Detect which cell encompasses the target text, then output its (X, Y) center coordinate. 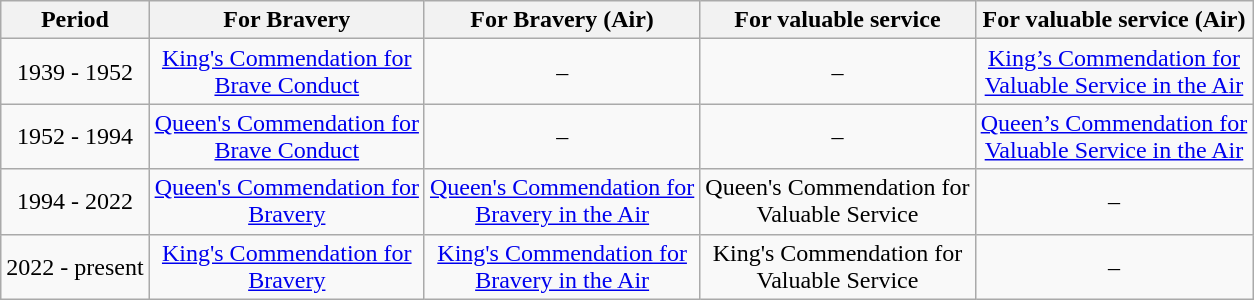
1952 - 1994 (75, 136)
For valuable service (838, 20)
For Bravery (286, 20)
King’s Commendation forValuable Service in the Air (1114, 72)
1939 - 1952 (75, 72)
Period (75, 20)
King's Commendation forValuable Service (838, 266)
Queen's Commendation forBrave Conduct (286, 136)
For Bravery (Air) (562, 20)
King's Commendation forBrave Conduct (286, 72)
Queen's Commendation forBravery in the Air (562, 202)
For valuable service (Air) (1114, 20)
King's Commendation forBravery in the Air (562, 266)
Queen’s Commendation forValuable Service in the Air (1114, 136)
Queen's Commendation forValuable Service (838, 202)
1994 - 2022 (75, 202)
Queen's Commendation forBravery (286, 202)
2022 - present (75, 266)
King's Commendation forBravery (286, 266)
